Return [X, Y] of the center of cell containing provided text 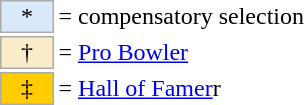
* [27, 16]
‡ [27, 88]
† [27, 52]
